From the cell containing the given text, extract its center point as (X, Y) coordinate. 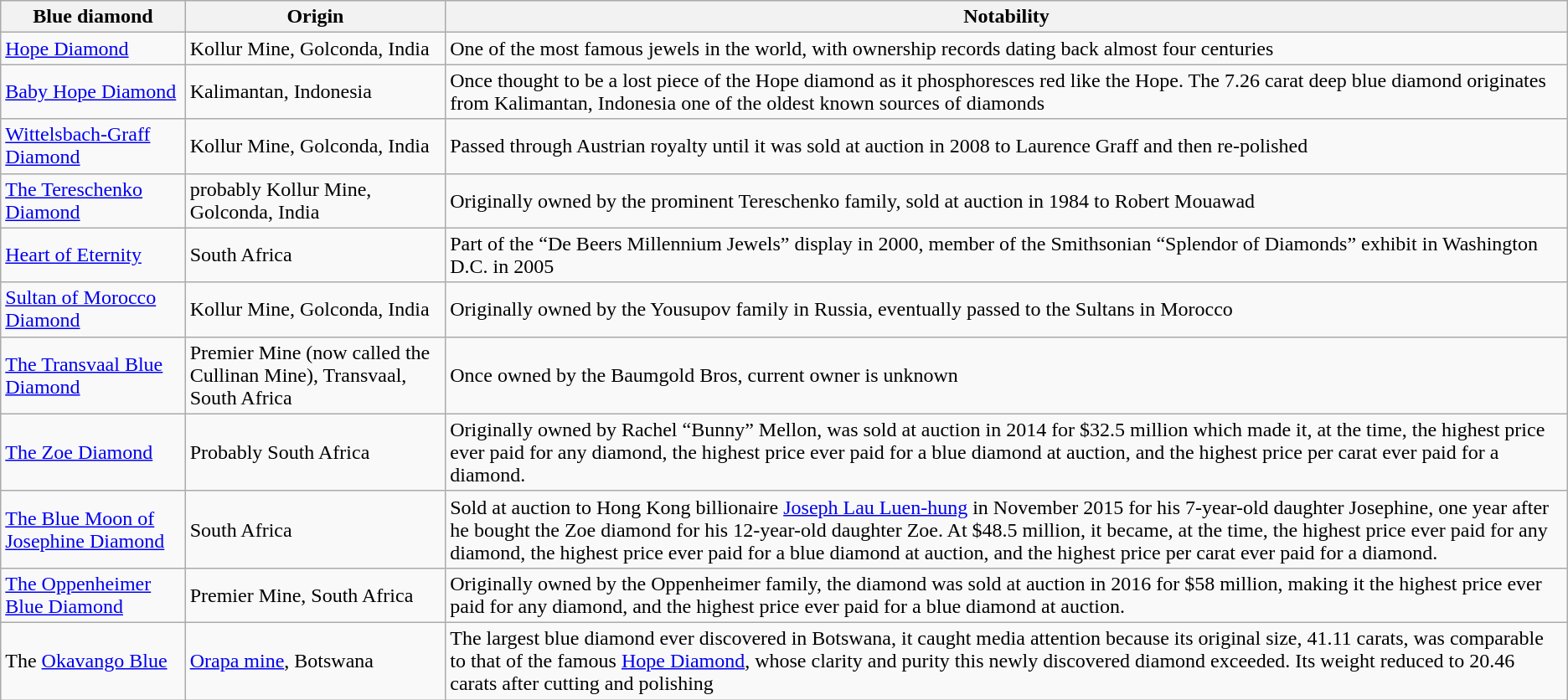
Heart of Eternity (93, 255)
Kalimantan, Indonesia (315, 92)
Sultan of Morocco Diamond (93, 310)
Baby Hope Diamond (93, 92)
Premier Mine (now called the Cullinan Mine), Transvaal, South Africa (315, 375)
Originally owned by the prominent Tereschenko family, sold at auction in 1984 to Robert Mouawad (1007, 201)
Origin (315, 17)
Premier Mine, South Africa (315, 594)
The Oppenheimer Blue Diamond (93, 594)
Passed through Austrian royalty until it was sold at auction in 2008 to Laurence Graff and then re-polished (1007, 146)
The Transvaal Blue Diamond (93, 375)
The Zoe Diamond (93, 452)
Orapa mine, Botswana (315, 661)
Wittelsbach-Graff Diamond (93, 146)
One of the most famous jewels in the world, with ownership records dating back almost four centuries (1007, 49)
The Tereschenko Diamond (93, 201)
Probably South Africa (315, 452)
Originally owned by the Yousupov family in Russia, eventually passed to the Sultans in Morocco (1007, 310)
The Okavango Blue (93, 661)
Part of the “De Beers Millennium Jewels” display in 2000, member of the Smithsonian “Splendor of Diamonds” exhibit in Washington D.C. in 2005 (1007, 255)
The Blue Moon of Josephine Diamond (93, 529)
Notability (1007, 17)
Hope Diamond (93, 49)
probably Kollur Mine, Golconda, India (315, 201)
Once owned by the Baumgold Bros, current owner is unknown (1007, 375)
Blue diamond (93, 17)
